Capture the cell that displays the provided text and extract its [X, Y] central coordinate. 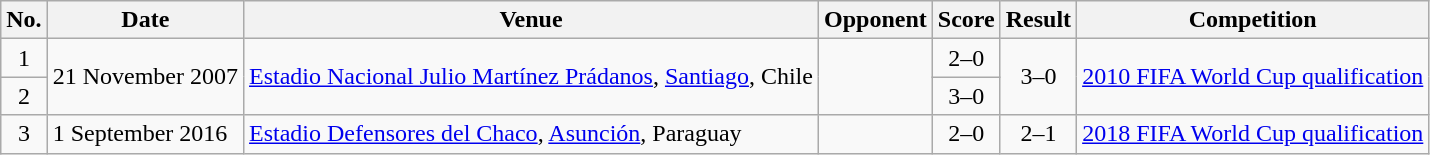
1 September 2016 [145, 134]
2–1 [1038, 134]
2010 FIFA World Cup qualification [1253, 77]
1 [24, 58]
Venue [532, 20]
21 November 2007 [145, 77]
Competition [1253, 20]
Date [145, 20]
Opponent [875, 20]
Estadio Nacional Julio Martínez Prádanos, Santiago, Chile [532, 77]
Score [966, 20]
3 [24, 134]
Result [1038, 20]
2 [24, 96]
2018 FIFA World Cup qualification [1253, 134]
No. [24, 20]
Estadio Defensores del Chaco, Asunción, Paraguay [532, 134]
